Detect which cell encompasses the target text, then output its [x, y] center coordinate. 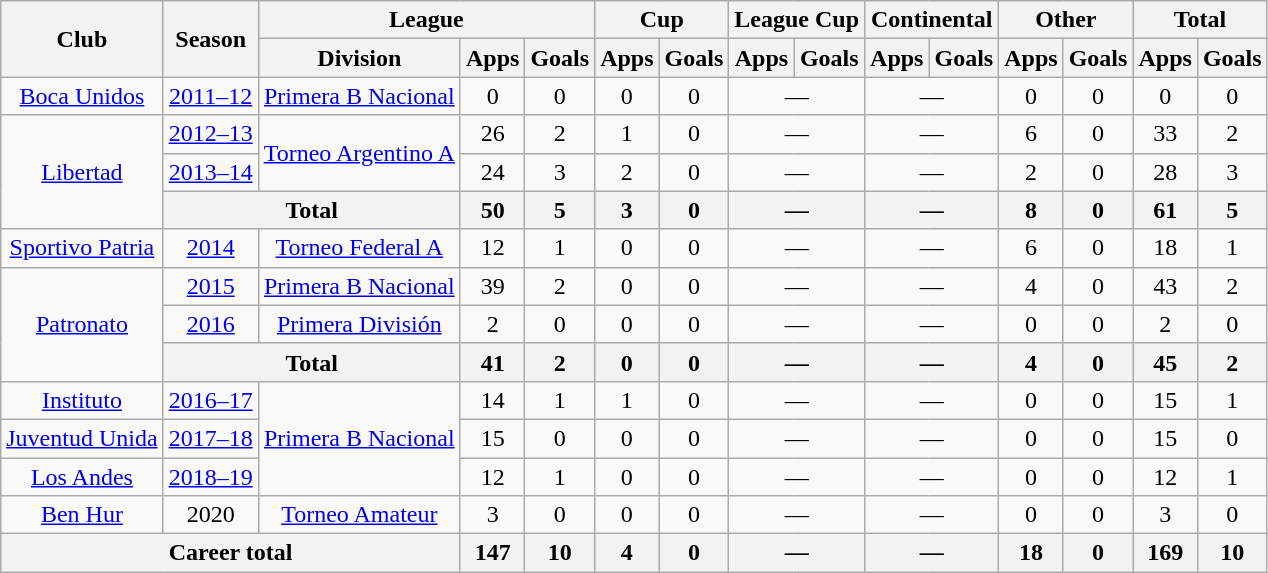
2014 [210, 248]
2013–14 [210, 172]
Sportivo Patria [82, 248]
Cup [662, 20]
39 [492, 286]
2016–17 [210, 400]
Other [1066, 20]
Season [210, 39]
2020 [210, 515]
2016 [210, 324]
2011–12 [210, 96]
61 [1165, 210]
Los Andes [82, 477]
Instituto [82, 400]
Libertad [82, 172]
169 [1165, 553]
2017–18 [210, 438]
2012–13 [210, 134]
Continental [932, 20]
League Cup [797, 20]
26 [492, 134]
24 [492, 172]
Torneo Amateur [359, 515]
Club [82, 39]
8 [1031, 210]
League [426, 20]
147 [492, 553]
41 [492, 362]
43 [1165, 286]
28 [1165, 172]
Career total [231, 553]
33 [1165, 134]
Patronato [82, 324]
2018–19 [210, 477]
Ben Hur [82, 515]
Torneo Argentino A [359, 153]
Boca Unidos [82, 96]
2015 [210, 286]
50 [492, 210]
Torneo Federal A [359, 248]
14 [492, 400]
Juventud Unida [82, 438]
Primera División [359, 324]
45 [1165, 362]
Division [359, 58]
